Capture the cell that displays the provided text and extract its (x, y) central coordinate. 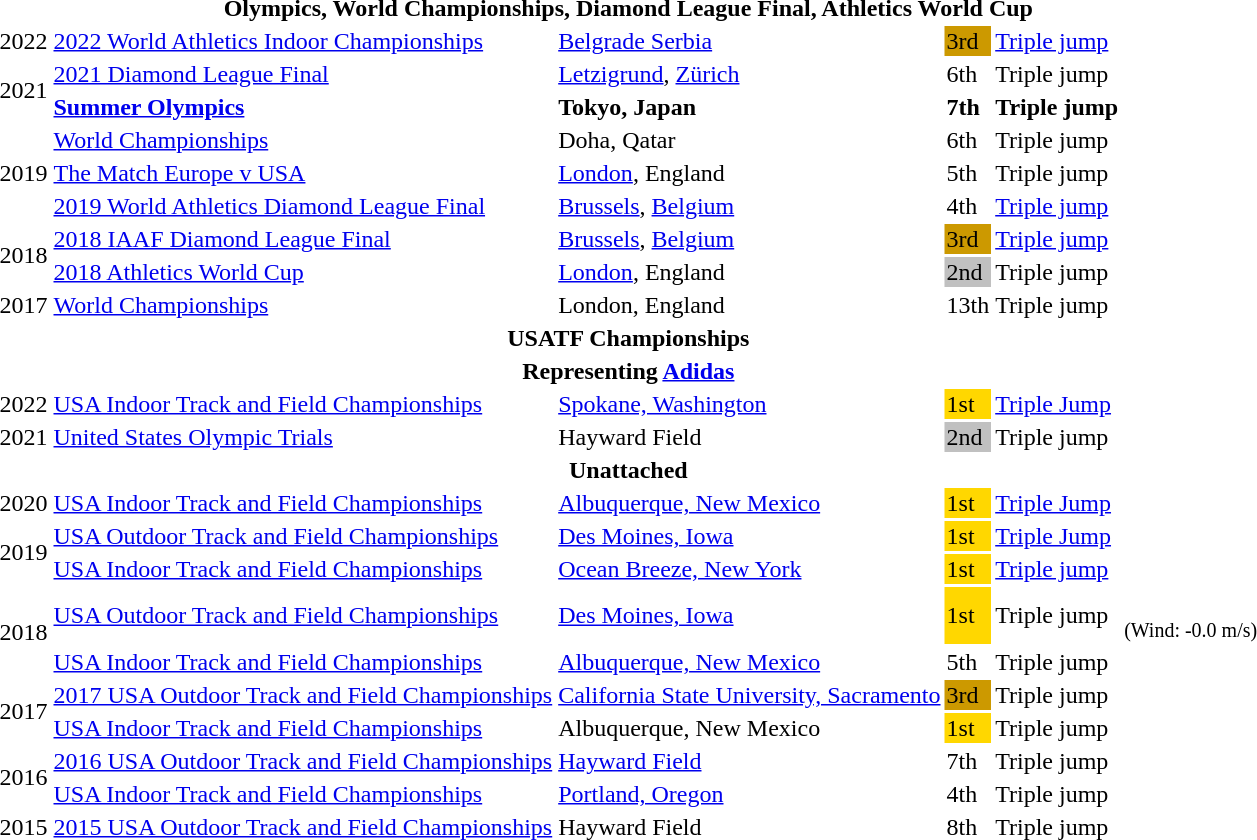
United States Olympic Trials (303, 437)
2016 USA Outdoor Track and Field Championships (303, 761)
Portland, Oregon (750, 794)
2022 World Athletics Indoor Championships (303, 41)
2018 IAAF Diamond League Final (303, 239)
Belgrade Serbia (750, 41)
2019 World Athletics Diamond League Final (303, 206)
2018 Athletics World Cup (303, 272)
13th (968, 305)
2017 USA Outdoor Track and Field Championships (303, 695)
Doha, Qatar (750, 140)
California State University, Sacramento (750, 695)
Spokane, Washington (750, 404)
Letzigrund, Zürich (750, 74)
2021 Diamond League Final (303, 74)
Tokyo, Japan (750, 107)
The Match Europe v USA (303, 173)
Ocean Breeze, New York (750, 569)
Summer Olympics (303, 107)
